Locate the cell with the specified text and output its [X, Y] center coordinate. 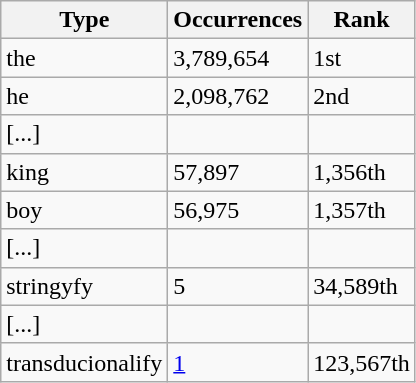
king [84, 172]
2,098,762 [238, 96]
1,356th [362, 172]
56,975 [238, 210]
stringyfy [84, 286]
34,589th [362, 286]
he [84, 96]
5 [238, 286]
57,897 [238, 172]
Type [84, 20]
1st [362, 58]
1 [238, 362]
transducionalify [84, 362]
Rank [362, 20]
3,789,654 [238, 58]
1,357th [362, 210]
the [84, 58]
123,567th [362, 362]
boy [84, 210]
2nd [362, 96]
Occurrences [238, 20]
